Extract the [X, Y] coordinate from the center of the cell holding the provided text.  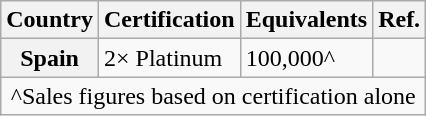
^Sales figures based on certification alone [214, 96]
Certification [169, 20]
Equivalents [306, 20]
Country [50, 20]
Spain [50, 58]
100,000^ [306, 58]
2× Platinum [169, 58]
Ref. [400, 20]
